Output the [X, Y] coordinate of the center of the cell containing the given text.  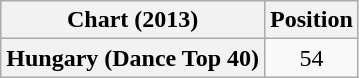
Position [312, 20]
54 [312, 58]
Chart (2013) [133, 20]
Hungary (Dance Top 40) [133, 58]
